Find where the given text appears and provide that cell's center as [X, Y] coordinate. 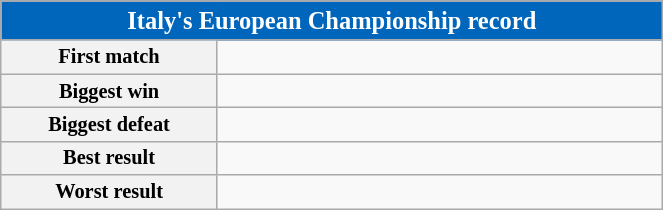
Worst result [110, 192]
First match [110, 57]
Italy's European Championship record [332, 20]
Best result [110, 158]
Biggest defeat [110, 124]
Biggest win [110, 91]
